Scan for the cell matching the given text and deliver its [x, y] coordinate at center. 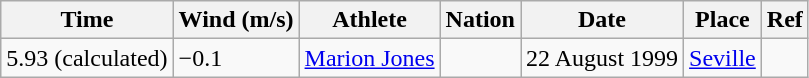
Time [87, 20]
Wind (m/s) [236, 20]
Date [602, 20]
Nation [480, 20]
−0.1 [236, 58]
Athlete [370, 20]
5.93 (calculated) [87, 58]
Place [723, 20]
22 August 1999 [602, 58]
Ref [784, 20]
Seville [723, 58]
Marion Jones [370, 58]
